For the text-containing cell, return its midpoint in [x, y] coordinate format. 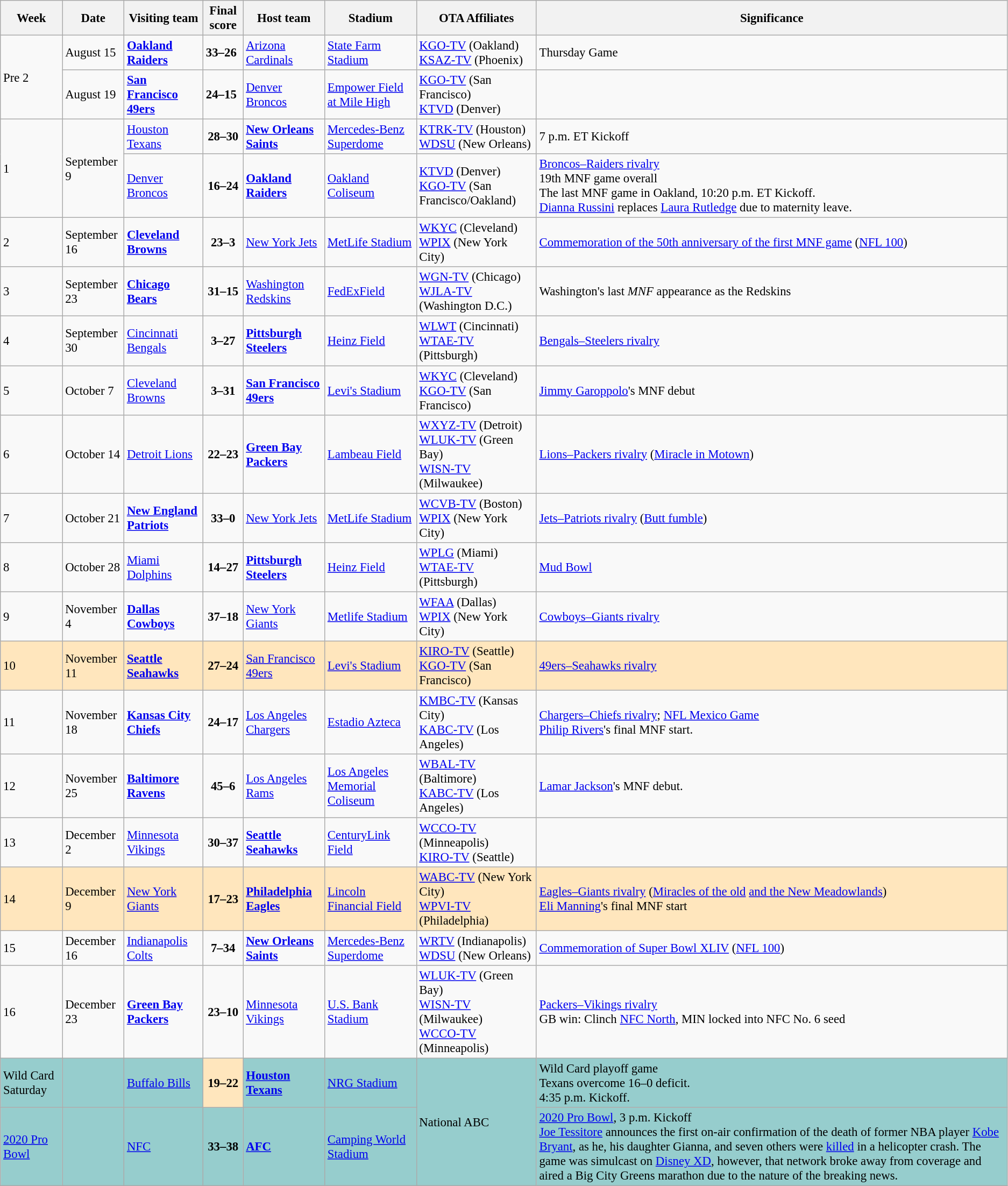
Los Angeles Chargers [284, 722]
4 [31, 341]
NFC [164, 1147]
8 [31, 567]
Jimmy Garoppolo's MNF debut [771, 390]
1 [31, 169]
22–23 [223, 454]
Chicago Bears [164, 292]
Estadio Azteca [371, 722]
WFAA (Dallas)WPIX (New York City) [477, 616]
WRTV (Indianapolis)WDSU (New Orleans) [477, 949]
Lamar Jackson's MNF debut. [771, 786]
Final score [223, 18]
December 23 [94, 1012]
U.S. Bank Stadium [371, 1012]
Cowboys–Giants rivalry [771, 616]
Bengals–Steelers rivalry [771, 341]
Baltimore Ravens [164, 786]
WABC-TV (New York City)WPVI-TV (Philadelphia) [477, 899]
Significance [771, 18]
November 18 [94, 722]
Visiting team [164, 18]
September 16 [94, 243]
Kansas City Chiefs [164, 722]
Cincinnati Bengals [164, 341]
October 21 [94, 518]
23–10 [223, 1012]
November 25 [94, 786]
Buffalo Bills [164, 1083]
2 [31, 243]
17–23 [223, 899]
KGO-TV (Oakland)KSAZ-TV (Phoenix) [477, 53]
September 23 [94, 292]
3–31 [223, 390]
30–37 [223, 842]
December 16 [94, 949]
Wild Card Saturday [31, 1083]
Metlife Stadium [371, 616]
7 p.m. ET Kickoff [771, 137]
FedExField [371, 292]
Indianapolis Colts [164, 949]
Wild Card playoff gameTexans overcome 16–0 deficit.4:35 p.m. Kickoff. [771, 1083]
3–27 [223, 341]
Packers–Vikings rivalryGB win: Clinch NFC North, MIN locked into NFC No. 6 seed [771, 1012]
December 9 [94, 899]
24–17 [223, 722]
37–18 [223, 616]
Washington Redskins [284, 292]
Eagles–Giants rivalry (Miracles of the old and the New Meadowlands)Eli Manning's final MNF start [771, 899]
AFC [284, 1147]
27–24 [223, 666]
Washington's last MNF appearance as the Redskins [771, 292]
KGO-TV (San Francisco)KTVD (Denver) [477, 95]
December 2 [94, 842]
NRG Stadium [371, 1083]
33–38 [223, 1147]
Pre 2 [31, 77]
WBAL-TV (Baltimore)KABC-TV (Los Angeles) [477, 786]
49ers–Seahawks rivalry [771, 666]
Arizona Cardinals [284, 53]
Week [31, 18]
Date [94, 18]
5 [31, 390]
Oakland Coliseum [371, 186]
Los Angeles Memorial Coliseum [371, 786]
33–26 [223, 53]
Camping World Stadium [371, 1147]
WPLG (Miami)WTAE-TV (Pittsburgh) [477, 567]
Jets–Patriots rivalry (Butt fumble) [771, 518]
7 [31, 518]
OTA Affiliates [477, 18]
National ABC [477, 1122]
Lincoln Financial Field [371, 899]
Commemoration of the 50th anniversary of the first MNF game (NFL 100) [771, 243]
7–34 [223, 949]
13 [31, 842]
WLWT (Cincinnati)WTAE-TV (Pittsburgh) [477, 341]
14 [31, 899]
WXYZ-TV (Detroit)WLUK-TV (Green Bay)WISN-TV (Milwaukee) [477, 454]
Los Angeles Rams [284, 786]
New England Patriots [164, 518]
WKYC (Cleveland)KGO-TV (San Francisco) [477, 390]
Host team [284, 18]
6 [31, 454]
CenturyLink Field [371, 842]
10 [31, 666]
Thursday Game [771, 53]
WLUK-TV (Green Bay)WISN-TV (Milwaukee)WCCO-TV (Minneapolis) [477, 1012]
Chargers–Chiefs rivalry; NFL Mexico GamePhilip Rivers's final MNF start. [771, 722]
Philadelphia Eagles [284, 899]
September 30 [94, 341]
Commemoration of Super Bowl XLIV (NFL 100) [771, 949]
Stadium [371, 18]
Dallas Cowboys [164, 616]
September 9 [94, 169]
WGN-TV (Chicago)WJLA-TV (Washington D.C.) [477, 292]
16–24 [223, 186]
3 [31, 292]
August 19 [94, 95]
15 [31, 949]
Empower Field at Mile High [371, 95]
WCVB-TV (Boston)WPIX (New York City) [477, 518]
November 11 [94, 666]
KTRK-TV (Houston)WDSU (New Orleans) [477, 137]
11 [31, 722]
Lions–Packers rivalry (Miracle in Motown) [771, 454]
Detroit Lions [164, 454]
33–0 [223, 518]
State Farm Stadium [371, 53]
2020 Pro Bowl [31, 1147]
WKYC (Cleveland)WPIX (New York City) [477, 243]
August 15 [94, 53]
KTVD (Denver)KGO-TV (San Francisco/Oakland) [477, 186]
WCCO-TV (Minneapolis)KIRO-TV (Seattle) [477, 842]
12 [31, 786]
28–30 [223, 137]
Mud Bowl [771, 567]
19–22 [223, 1083]
9 [31, 616]
October 28 [94, 567]
31–15 [223, 292]
November 4 [94, 616]
October 14 [94, 454]
14–27 [223, 567]
23–3 [223, 243]
Miami Dolphins [164, 567]
16 [31, 1012]
October 7 [94, 390]
KIRO-TV (Seattle)KGO-TV (San Francisco) [477, 666]
24–15 [223, 95]
45–6 [223, 786]
Lambeau Field [371, 454]
KMBC-TV (Kansas City)KABC-TV (Los Angeles) [477, 722]
